Scan for the cell matching the given text and deliver its [x, y] coordinate at center. 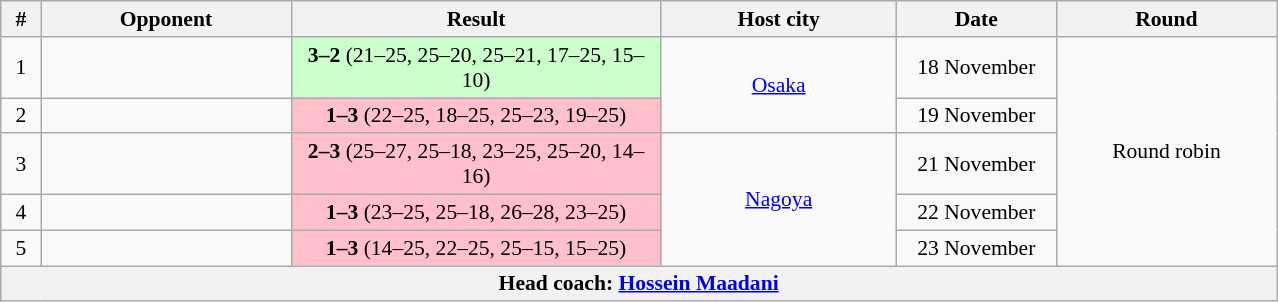
18 November [976, 68]
Round [1166, 19]
23 November [976, 248]
1–3 (14–25, 22–25, 25–15, 15–25) [476, 248]
Round robin [1166, 152]
1–3 (22–25, 18–25, 25–23, 19–25) [476, 116]
2–3 (25–27, 25–18, 23–25, 25–20, 14–16) [476, 164]
3 [21, 164]
4 [21, 213]
5 [21, 248]
Osaka [778, 86]
22 November [976, 213]
1 [21, 68]
21 November [976, 164]
1–3 (23–25, 25–18, 26–28, 23–25) [476, 213]
19 November [976, 116]
Nagoya [778, 200]
Head coach: Hossein Maadani [639, 284]
# [21, 19]
Opponent [166, 19]
2 [21, 116]
Host city [778, 19]
Result [476, 19]
Date [976, 19]
3–2 (21–25, 25–20, 25–21, 17–25, 15–10) [476, 68]
